Capture the cell that displays the provided text and extract its (x, y) central coordinate. 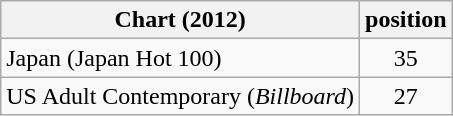
27 (406, 96)
Japan (Japan Hot 100) (180, 58)
Chart (2012) (180, 20)
35 (406, 58)
US Adult Contemporary (Billboard) (180, 96)
position (406, 20)
